From the cell containing the given text, extract its center point as (x, y) coordinate. 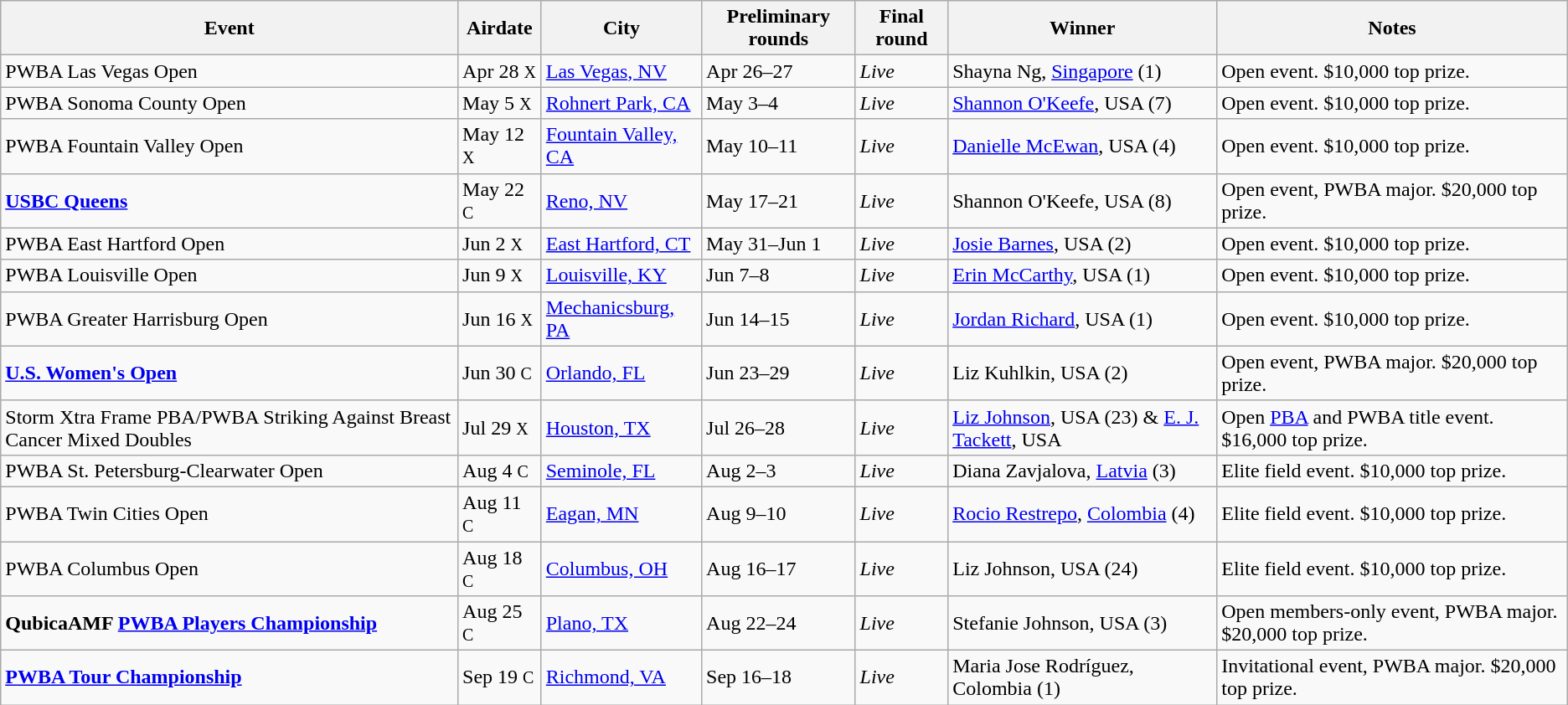
Jun 16 X (500, 318)
Event (230, 28)
Jun 2 X (500, 244)
Maria Jose Rodríguez, Colombia (1) (1082, 678)
Louisville, KY (622, 275)
Shayna Ng, Singapore (1) (1082, 71)
Shannon O'Keefe, USA (7) (1082, 103)
Jun 14–15 (779, 318)
Jordan Richard, USA (1) (1082, 318)
Houston, TX (622, 427)
Storm Xtra Frame PBA/PWBA Striking Against Breast Cancer Mixed Doubles (230, 427)
Jun 30 C (500, 373)
Apr 26–27 (779, 71)
May 5 X (500, 103)
Diana Zavjalova, Latvia (3) (1082, 471)
Notes (1392, 28)
Final round (901, 28)
PWBA East Hartford Open (230, 244)
Liz Johnson, USA (23) & E. J. Tackett, USA (1082, 427)
May 31–Jun 1 (779, 244)
Erin McCarthy, USA (1) (1082, 275)
PWBA Sonoma County Open (230, 103)
May 10–11 (779, 146)
Aug 9–10 (779, 514)
Aug 11 C (500, 514)
Jul 26–28 (779, 427)
Mechanicsburg, PA (622, 318)
Jul 29 X (500, 427)
Aug 2–3 (779, 471)
East Hartford, CT (622, 244)
Sep 19 C (500, 678)
Airdate (500, 28)
Jun 23–29 (779, 373)
Jun 7–8 (779, 275)
Orlando, FL (622, 373)
Stefanie Johnson, USA (3) (1082, 623)
Columbus, OH (622, 568)
PWBA Twin Cities Open (230, 514)
Aug 16–17 (779, 568)
U.S. Women's Open (230, 373)
Rocio Restrepo, Colombia (4) (1082, 514)
Aug 4 C (500, 471)
Preliminary rounds (779, 28)
Jun 9 X (500, 275)
Liz Kuhlkin, USA (2) (1082, 373)
Reno, NV (622, 201)
Sep 16–18 (779, 678)
Open PBA and PWBA title event. $16,000 top prize. (1392, 427)
Eagan, MN (622, 514)
PWBA Louisville Open (230, 275)
Open members-only event, PWBA major. $20,000 top prize. (1392, 623)
Invitational event, PWBA major. $20,000 top prize. (1392, 678)
Shannon O'Keefe, USA (8) (1082, 201)
PWBA Columbus Open (230, 568)
Winner (1082, 28)
PWBA Greater Harrisburg Open (230, 318)
Aug 18 C (500, 568)
PWBA Las Vegas Open (230, 71)
Seminole, FL (622, 471)
PWBA Fountain Valley Open (230, 146)
Aug 22–24 (779, 623)
May 12 X (500, 146)
Aug 25 C (500, 623)
USBC Queens (230, 201)
City (622, 28)
Rohnert Park, CA (622, 103)
PWBA St. Petersburg-Clearwater Open (230, 471)
Las Vegas, NV (622, 71)
Liz Johnson, USA (24) (1082, 568)
Danielle McEwan, USA (4) (1082, 146)
May 17–21 (779, 201)
Plano, TX (622, 623)
Richmond, VA (622, 678)
Fountain Valley, CA (622, 146)
QubicaAMF PWBA Players Championship (230, 623)
Apr 28 X (500, 71)
Josie Barnes, USA (2) (1082, 244)
May 3–4 (779, 103)
PWBA Tour Championship (230, 678)
May 22 C (500, 201)
